Extract the [X, Y] coordinate from the center of the cell holding the provided text.  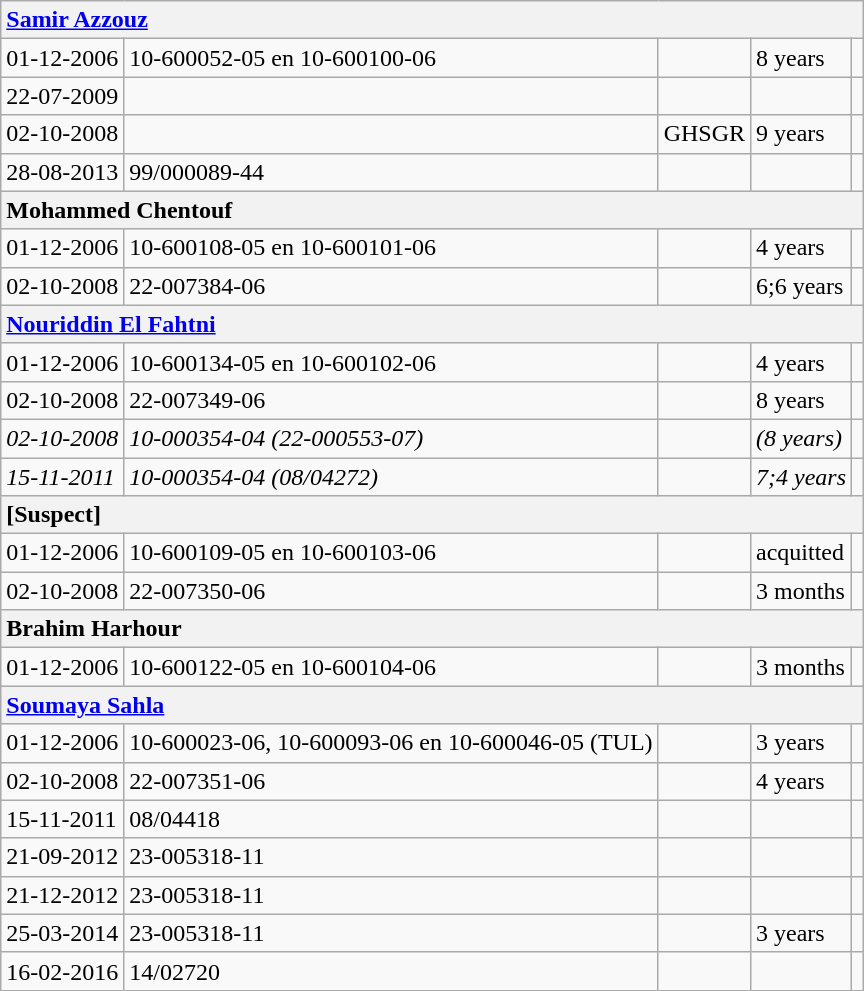
acquitted [802, 553]
10-000354-04 (08/04272) [391, 477]
21-12-2012 [62, 895]
10-600052-05 en 10-600100-06 [391, 58]
10-600134-05 en 10-600102-06 [391, 362]
7;4 years [802, 477]
99/000089-44 [391, 172]
25-03-2014 [62, 933]
22-007350-06 [391, 591]
Samir Azzouz [432, 20]
Mohammed Chentouf [432, 210]
10-600023-06, 10-600093-06 en 10-600046-05 (TUL) [391, 743]
Nouriddin El Fahtni [432, 324]
Brahim Harhour [432, 629]
22-007384-06 [391, 286]
10-600108-05 en 10-600101-06 [391, 248]
10-000354-04 (22-000553-07) [391, 438]
(8 years) [802, 438]
Soumaya Sahla [432, 705]
22-007351-06 [391, 781]
[Suspect] [432, 515]
28-08-2013 [62, 172]
10-600122-05 en 10-600104-06 [391, 667]
6;6 years [802, 286]
GHSGR [704, 134]
22-07-2009 [62, 96]
10-600109-05 en 10-600103-06 [391, 553]
21-09-2012 [62, 857]
08/04418 [391, 819]
16-02-2016 [62, 971]
14/02720 [391, 971]
22-007349-06 [391, 400]
9 years [802, 134]
